Search for the cell housing the specified text and yield its (x, y) center coordinate. 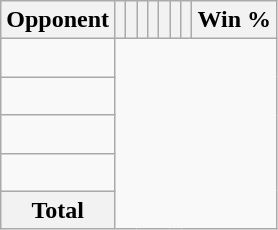
Win % (234, 20)
Opponent (58, 20)
Total (58, 210)
